Find where the given text appears and provide that cell's center as (X, Y) coordinate. 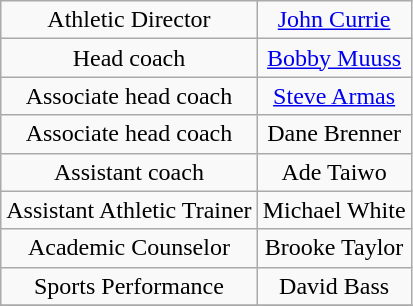
Head coach (129, 58)
Bobby Muuss (334, 58)
Academic Counselor (129, 248)
Athletic Director (129, 20)
David Bass (334, 286)
Brooke Taylor (334, 248)
Steve Armas (334, 96)
Sports Performance (129, 286)
John Currie (334, 20)
Assistant Athletic Trainer (129, 210)
Michael White (334, 210)
Dane Brenner (334, 134)
Assistant coach (129, 172)
Ade Taiwo (334, 172)
